From the cell containing the given text, extract its center point as (x, y) coordinate. 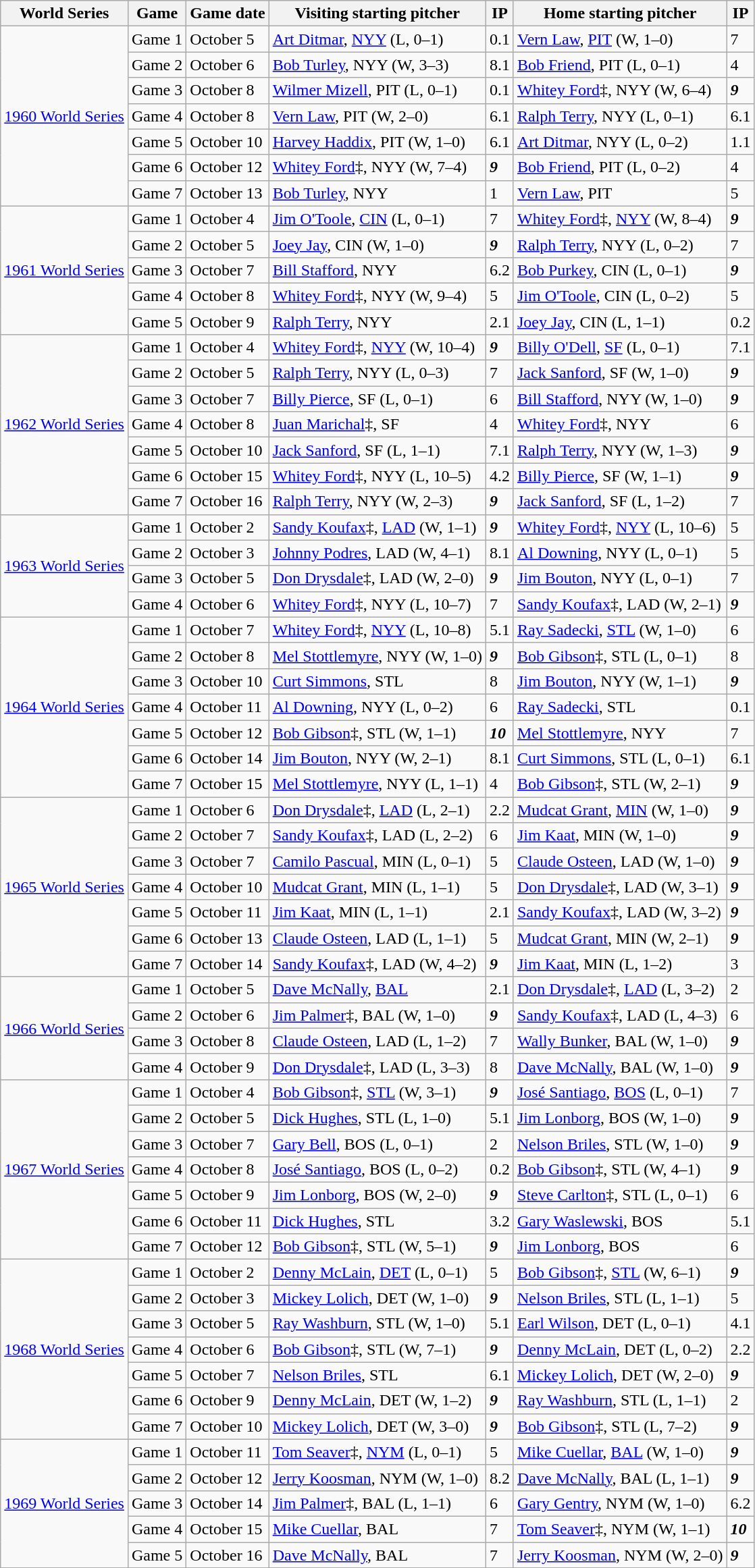
Whitey Ford‡, NYY (L, 10–6) (620, 527)
Jim Lonborg, BOS (620, 1247)
Jim Bouton, NYY (L, 0–1) (620, 578)
Curt Simmons, STL (L, 0–1) (620, 759)
Mel Stottlemyre, NYY (620, 732)
Gary Waslewski, BOS (620, 1221)
Johnny Podres, LAD (W, 4–1) (377, 553)
Ralph Terry, NYY (W, 2–3) (377, 502)
4.2 (500, 476)
Al Downing, NYY (L, 0–2) (377, 707)
Home starting pitcher (620, 13)
Visiting starting pitcher (377, 13)
Ralph Terry, NYY (L, 0–1) (620, 116)
Jim Bouton, NYY (W, 2–1) (377, 759)
Art Ditmar, NYY (L, 0–1) (377, 39)
Jim Lonborg, BOS (W, 1–0) (620, 1118)
Gary Bell, BOS (L, 0–1) (377, 1144)
Jack Sanford, SF (L, 1–2) (620, 502)
Bob Gibson‡, STL (L, 7–2) (620, 1426)
Ralph Terry, NYY (377, 322)
Jim O'Toole, CIN (L, 0–1) (377, 219)
Jack Sanford, SF (L, 1–1) (377, 450)
Jerry Koosman, NYM (W, 1–0) (377, 1478)
Whitey Ford‡, NYY (W, 9–4) (377, 296)
Tom Seaver‡, NYM (L, 0–1) (377, 1452)
Harvey Haddix, PIT (W, 1–0) (377, 142)
Whitey Ford‡, NYY (W, 10–4) (377, 348)
Juan Marichal‡, SF (377, 425)
Claude Osteen, LAD (L, 1–1) (377, 938)
Don Drysdale‡, LAD (L, 2–1) (377, 810)
Bob Friend, PIT (L, 0–1) (620, 65)
Ralph Terry, NYY (L, 0–3) (377, 373)
Earl Wilson, DET (L, 0–1) (620, 1324)
Dick Hughes, STL (377, 1221)
1960 World Series (65, 116)
1965 World Series (65, 887)
Whitey Ford‡, NYY (W, 6–4) (620, 90)
Sandy Koufax‡, LAD (W, 4–2) (377, 964)
Billy Pierce, SF (L, 0–1) (377, 399)
Sandy Koufax‡, LAD (L, 4–3) (620, 1015)
Bob Turley, NYY (W, 3–3) (377, 65)
3.2 (500, 1221)
Whitey Ford‡, NYY (L, 10–5) (377, 476)
1 (500, 193)
Mel Stottlemyre, NYY (L, 1–1) (377, 784)
1968 World Series (65, 1349)
4.1 (740, 1324)
Curt Simmons, STL (377, 681)
Mudcat Grant, MIN (L, 1–1) (377, 887)
Bob Gibson‡, STL (W, 7–1) (377, 1349)
Ray Washburn, STL (W, 1–0) (377, 1324)
Whitey Ford‡, NYY (W, 7–4) (377, 167)
Bob Gibson‡, STL (W, 6–1) (620, 1272)
Jim Palmer‡, BAL (W, 1–0) (377, 1015)
1964 World Series (65, 707)
Camilo Pascual, MIN (L, 0–1) (377, 861)
Mickey Lolich, DET (W, 3–0) (377, 1426)
Whitey Ford‡, NYY (620, 425)
Jim Kaat, MIN (L, 1–1) (377, 913)
Jim Palmer‡, BAL (L, 1–1) (377, 1503)
Nelson Briles, STL (L, 1–1) (620, 1298)
Dick Hughes, STL (L, 1–0) (377, 1118)
Ray Sadecki, STL (620, 707)
Mike Cuellar, BAL (377, 1529)
Sandy Koufax‡, LAD (L, 2–2) (377, 836)
Mudcat Grant, MIN (W, 1–0) (620, 810)
Gary Gentry, NYM (W, 1–0) (620, 1503)
8.2 (500, 1478)
Denny McLain, DET (L, 0–2) (620, 1349)
Wally Bunker, BAL (W, 1–0) (620, 1041)
Tom Seaver‡, NYM (W, 1–1) (620, 1529)
Jim O'Toole, CIN (L, 0–2) (620, 296)
1969 World Series (65, 1503)
Jack Sanford, SF (W, 1–0) (620, 373)
Bob Gibson‡, STL (W, 3–1) (377, 1092)
Ralph Terry, NYY (W, 1–3) (620, 450)
Sandy Koufax‡, LAD (W, 2–1) (620, 604)
Bob Gibson‡, STL (L, 0–1) (620, 655)
1.1 (740, 142)
Wilmer Mizell, PIT (L, 0–1) (377, 90)
Jerry Koosman, NYM (W, 2–0) (620, 1555)
Whitey Ford‡, NYY (L, 10–7) (377, 604)
Mickey Lolich, DET (W, 1–0) (377, 1298)
Dave McNally, BAL (L, 1–1) (620, 1478)
Bob Gibson‡, STL (W, 1–1) (377, 732)
Whitey Ford‡, NYY (W, 8–4) (620, 219)
Joey Jay, CIN (W, 1–0) (377, 244)
Sandy Koufax‡, LAD (W, 3–2) (620, 913)
Bob Friend, PIT (L, 0–2) (620, 167)
Claude Osteen, LAD (L, 1–2) (377, 1041)
Vern Law, PIT (W, 2–0) (377, 116)
Don Drysdale‡, LAD (W, 3–1) (620, 887)
Mickey Lolich, DET (W, 2–0) (620, 1375)
Nelson Briles, STL (377, 1375)
Billy O'Dell, SF (L, 0–1) (620, 348)
Bill Stafford, NYY (377, 270)
1963 World Series (65, 566)
Bob Turley, NYY (377, 193)
Claude Osteen, LAD (W, 1–0) (620, 861)
3 (740, 964)
Art Ditmar, NYY (L, 0–2) (620, 142)
Game (157, 13)
Billy Pierce, SF (W, 1–1) (620, 476)
Jim Lonborg, BOS (W, 2–0) (377, 1195)
Ray Sadecki, STL (W, 1–0) (620, 630)
Ralph Terry, NYY (L, 0–2) (620, 244)
Al Downing, NYY (L, 0–1) (620, 553)
Mudcat Grant, MIN (W, 2–1) (620, 938)
Bob Gibson‡, STL (W, 4–1) (620, 1170)
Nelson Briles, STL (W, 1–0) (620, 1144)
Joey Jay, CIN (L, 1–1) (620, 322)
Whitey Ford‡, NYY (L, 10–8) (377, 630)
Vern Law, PIT (W, 1–0) (620, 39)
Jim Kaat, MIN (L, 1–2) (620, 964)
Denny McLain, DET (L, 0–1) (377, 1272)
José Santiago, BOS (L, 0–1) (620, 1092)
José Santiago, BOS (L, 0–2) (377, 1170)
1962 World Series (65, 425)
Jim Bouton, NYY (W, 1–1) (620, 681)
Sandy Koufax‡, LAD (W, 1–1) (377, 527)
Bill Stafford, NYY (W, 1–0) (620, 399)
Mel Stottlemyre, NYY (W, 1–0) (377, 655)
Dave McNally, BAL (W, 1–0) (620, 1066)
Bob Gibson‡, STL (W, 2–1) (620, 784)
World Series (65, 13)
Bob Purkey, CIN (L, 0–1) (620, 270)
Bob Gibson‡, STL (W, 5–1) (377, 1247)
Mike Cuellar, BAL (W, 1–0) (620, 1452)
Don Drysdale‡, LAD (L, 3–2) (620, 990)
1966 World Series (65, 1028)
1967 World Series (65, 1169)
Ray Washburn, STL (L, 1–1) (620, 1401)
Don Drysdale‡, LAD (W, 2–0) (377, 578)
Don Drysdale‡, LAD (L, 3–3) (377, 1066)
Jim Kaat, MIN (W, 1–0) (620, 836)
Steve Carlton‡, STL (L, 0–1) (620, 1195)
Game date (228, 13)
Denny McLain, DET (W, 1–2) (377, 1401)
Vern Law, PIT (620, 193)
1961 World Series (65, 270)
